Detect which cell encompasses the target text, then output its (x, y) center coordinate. 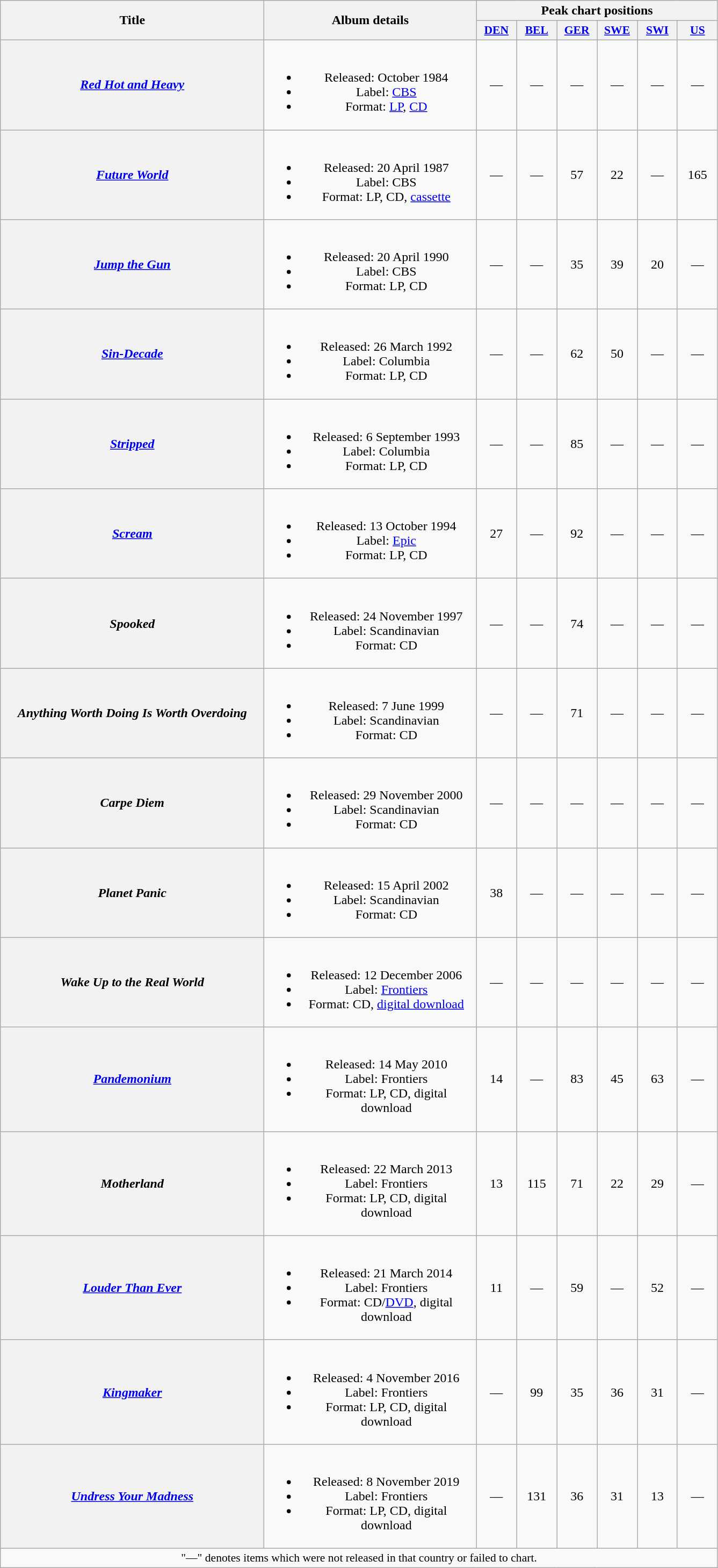
45 (618, 1079)
Released: 21 March 2014Label: FrontiersFormat: CD/DVD, digital download (371, 1288)
Scream (132, 534)
50 (618, 355)
Released: 29 November 2000Label: ScandinavianFormat: CD (371, 803)
14 (496, 1079)
92 (577, 534)
DEN (496, 31)
SWE (618, 31)
Released: 8 November 2019Label: FrontiersFormat: LP, CD, digital download (371, 1496)
Released: October 1984Label: CBSFormat: LP, CD (371, 85)
Album details (371, 20)
Released: 24 November 1997Label: ScandinavianFormat: CD (371, 623)
39 (618, 264)
11 (496, 1288)
20 (657, 264)
29 (657, 1183)
US (697, 31)
Red Hot and Heavy (132, 85)
Jump the Gun (132, 264)
115 (537, 1183)
Released: 20 April 1990Label: CBSFormat: LP, CD (371, 264)
Motherland (132, 1183)
99 (537, 1392)
Released: 20 April 1987Label: CBSFormat: LP, CD, cassette (371, 175)
74 (577, 623)
Wake Up to the Real World (132, 982)
BEL (537, 31)
85 (577, 444)
Future World (132, 175)
Released: 26 March 1992Label: ColumbiaFormat: LP, CD (371, 355)
63 (657, 1079)
Kingmaker (132, 1392)
GER (577, 31)
SWI (657, 31)
Carpe Diem (132, 803)
Stripped (132, 444)
27 (496, 534)
Released: 22 March 2013Label: FrontiersFormat: LP, CD, digital download (371, 1183)
Released: 7 June 1999Label: ScandinavianFormat: CD (371, 713)
Undress Your Madness (132, 1496)
62 (577, 355)
Released: 4 November 2016Label: FrontiersFormat: LP, CD, digital download (371, 1392)
52 (657, 1288)
Released: 15 April 2002Label: ScandinavianFormat: CD (371, 893)
Pandemonium (132, 1079)
Released: 12 December 2006Label: FrontiersFormat: CD, digital download (371, 982)
Released: 6 September 1993Label: ColumbiaFormat: LP, CD (371, 444)
Title (132, 20)
Peak chart positions (597, 11)
Anything Worth Doing Is Worth Overdoing (132, 713)
59 (577, 1288)
Released: 13 October 1994Label: EpicFormat: LP, CD (371, 534)
Louder Than Ever (132, 1288)
Released: 14 May 2010Label: FrontiersFormat: LP, CD, digital download (371, 1079)
Spooked (132, 623)
165 (697, 175)
131 (537, 1496)
"—" denotes items which were not released in that country or failed to chart. (359, 1558)
Sin-Decade (132, 355)
57 (577, 175)
38 (496, 893)
83 (577, 1079)
Planet Panic (132, 893)
